For the text-containing cell, return its midpoint in (X, Y) coordinate format. 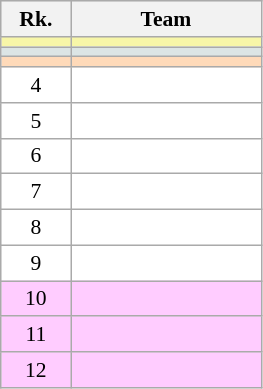
12 (36, 370)
10 (36, 299)
Team (166, 19)
Rk. (36, 19)
8 (36, 228)
11 (36, 335)
7 (36, 192)
4 (36, 85)
9 (36, 263)
5 (36, 121)
6 (36, 156)
